Scan for the cell matching the given text and deliver its (X, Y) coordinate at center. 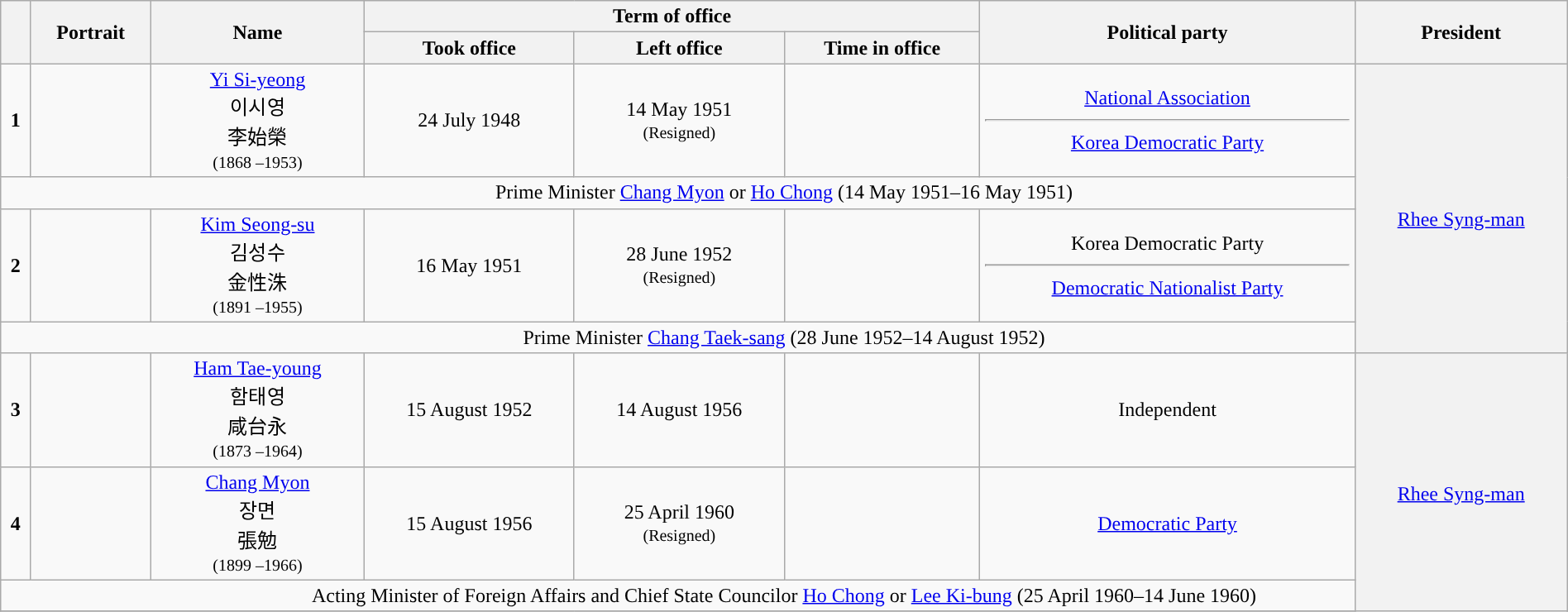
24 July 1948 (469, 121)
Kim Seong-su김성수金性洙(1891 –1955) (258, 265)
16 May 1951 (469, 265)
14 August 1956 (679, 410)
2 (16, 265)
15 August 1952 (469, 410)
Ham Tae-young함태영咸台永(1873 –1964) (258, 410)
25 April 1960(Resigned) (679, 523)
14 May 1951(Resigned) (679, 121)
Prime Minister Chang Myon or Ho Chong (14 May 1951–16 May 1951) (784, 193)
Took office (469, 48)
1 (16, 121)
Portrait (91, 32)
Independent (1168, 410)
Prime Minister Chang Taek-sang (28 June 1952–14 August 1952) (784, 337)
4 (16, 523)
Term of office (672, 17)
Acting Minister of Foreign Affairs and Chief State Councilor Ho Chong or Lee Ki-bung (25 April 1960–14 June 1960) (784, 595)
National AssociationKorea Democratic Party (1168, 121)
28 June 1952(Resigned) (679, 265)
Left office (679, 48)
Name (258, 32)
Political party (1168, 32)
Chang Myon장면張勉(1899 –1966) (258, 523)
Yi Si-yeong이시영李始榮(1868 –1953) (258, 121)
15 August 1956 (469, 523)
3 (16, 410)
Time in office (882, 48)
President (1460, 32)
Korea Democratic PartyDemocratic Nationalist Party (1168, 265)
Democratic Party (1168, 523)
